Extract the [x, y] coordinate from the center of the cell holding the provided text.  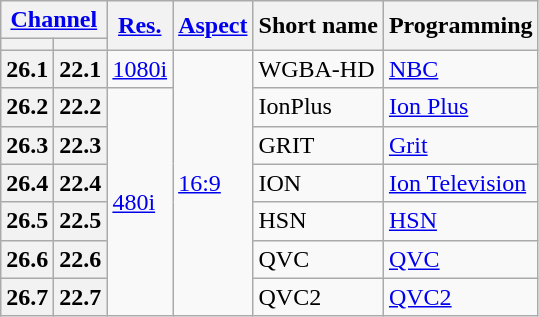
1080i [140, 69]
22.3 [80, 145]
480i [140, 202]
26.2 [28, 107]
22.7 [80, 297]
26.1 [28, 69]
GRIT [318, 145]
IonPlus [318, 107]
22.4 [80, 183]
22.2 [80, 107]
ION [318, 183]
22.1 [80, 69]
Res. [140, 26]
Channel [54, 20]
WGBA-HD [318, 69]
26.7 [28, 297]
Programming [460, 26]
Short name [318, 26]
26.6 [28, 259]
Ion Plus [460, 107]
NBC [460, 69]
16:9 [213, 183]
26.4 [28, 183]
Grit [460, 145]
Ion Television [460, 183]
26.5 [28, 221]
26.3 [28, 145]
22.5 [80, 221]
Aspect [213, 26]
22.6 [80, 259]
